Determine the [x, y] coordinate at the center of the cell enclosing the given text.  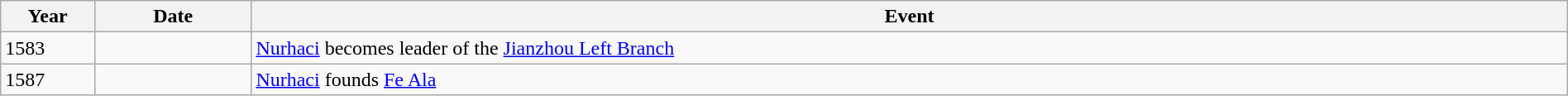
Nurhaci becomes leader of the Jianzhou Left Branch [910, 48]
1583 [48, 48]
Nurhaci founds Fe Ala [910, 79]
Date [172, 17]
1587 [48, 79]
Year [48, 17]
Event [910, 17]
